From the cell containing the given text, extract its center point as (x, y) coordinate. 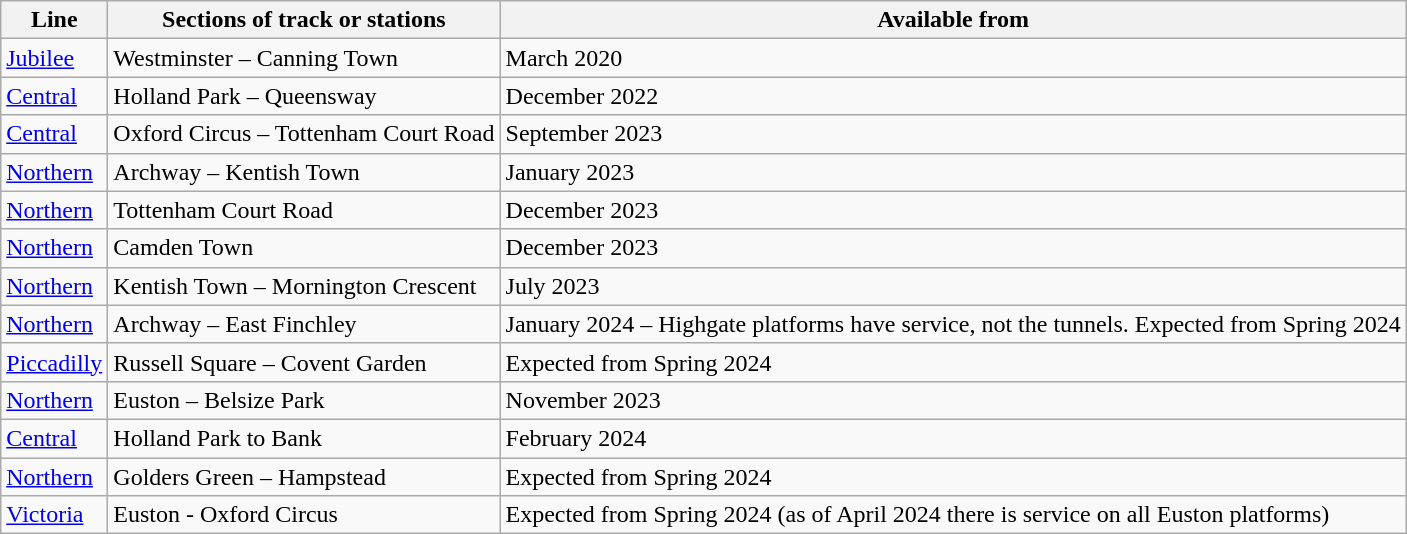
Euston - Oxford Circus (304, 515)
Piccadilly (54, 362)
Tottenham Court Road (304, 210)
March 2020 (953, 58)
January 2024 – Highgate platforms have service, not the tunnels. Expected from Spring 2024 (953, 324)
November 2023 (953, 400)
Holland Park – Queensway (304, 96)
December 2022 (953, 96)
Camden Town (304, 248)
Russell Square – Covent Garden (304, 362)
Expected from Spring 2024 (as of April 2024 there is service on all Euston platforms) (953, 515)
Jubilee (54, 58)
Oxford Circus – Tottenham Court Road (304, 134)
February 2024 (953, 438)
Sections of track or stations (304, 20)
Kentish Town – Mornington Crescent (304, 286)
January 2023 (953, 172)
July 2023 (953, 286)
September 2023 (953, 134)
Archway – East Finchley (304, 324)
Line (54, 20)
Available from (953, 20)
Golders Green – Hampstead (304, 477)
Westminster – Canning Town (304, 58)
Archway – Kentish Town (304, 172)
Victoria (54, 515)
Euston – Belsize Park (304, 400)
Holland Park to Bank (304, 438)
